Capture the cell that displays the provided text and extract its [X, Y] central coordinate. 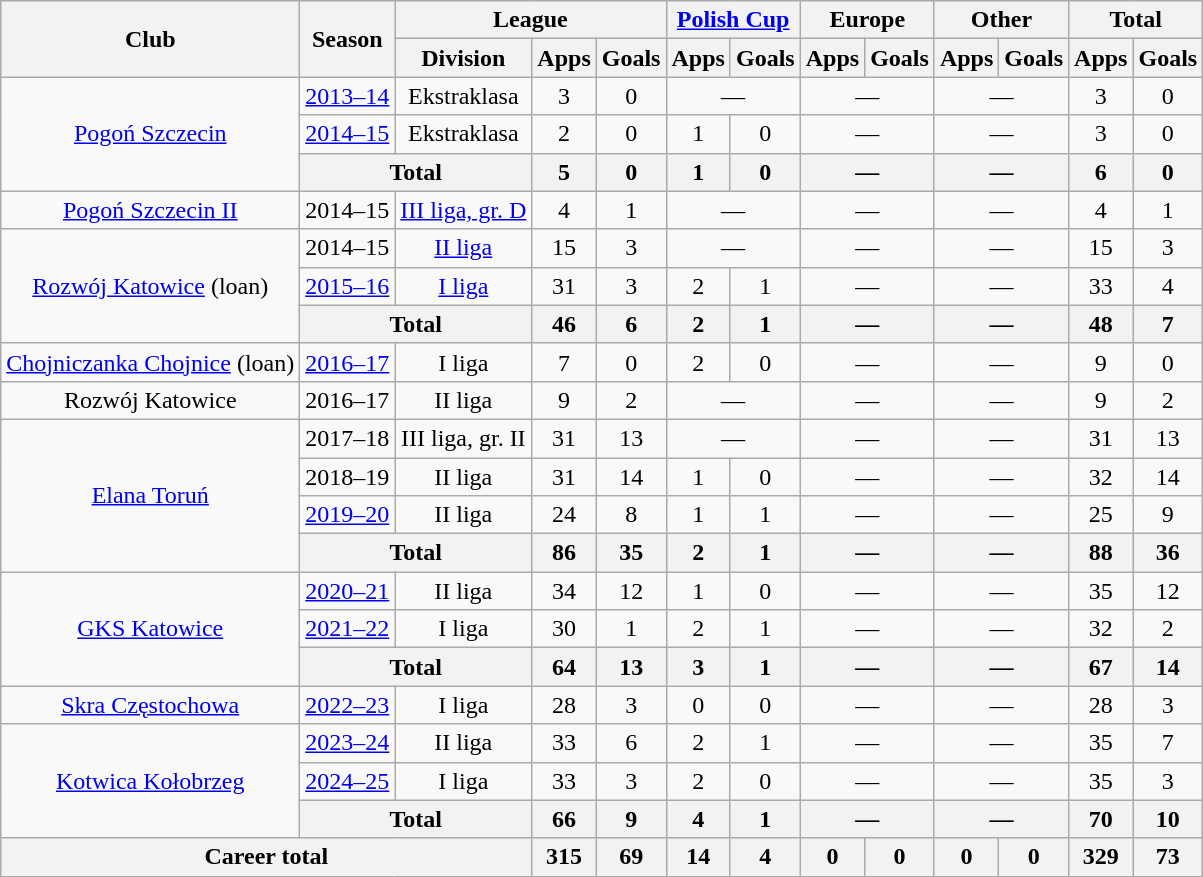
Pogoń Szczecin II [150, 210]
46 [564, 324]
Other [1001, 20]
2015–16 [348, 286]
315 [564, 857]
2021–22 [348, 629]
66 [564, 819]
GKS Katowice [150, 629]
III liga, gr. II [464, 438]
64 [564, 667]
Europe [867, 20]
Rozwój Katowice (loan) [150, 286]
5 [564, 172]
2023–24 [348, 743]
2022–23 [348, 705]
2020–21 [348, 591]
2017–18 [348, 438]
2013–14 [348, 96]
36 [1168, 553]
86 [564, 553]
Club [150, 39]
Elana Toruń [150, 495]
25 [1101, 515]
Polish Cup [733, 20]
88 [1101, 553]
8 [631, 515]
73 [1168, 857]
III liga, gr. D [464, 210]
League [530, 20]
Pogoń Szczecin [150, 134]
Chojniczanka Chojnice (loan) [150, 362]
30 [564, 629]
Kotwica Kołobrzeg [150, 781]
70 [1101, 819]
2019–20 [348, 515]
Season [348, 39]
24 [564, 515]
34 [564, 591]
329 [1101, 857]
Skra Częstochowa [150, 705]
2024–25 [348, 781]
Career total [266, 857]
Rozwój Katowice [150, 400]
10 [1168, 819]
48 [1101, 324]
2018–19 [348, 477]
Division [464, 58]
69 [631, 857]
67 [1101, 667]
